Extract the (x, y) coordinate from the center of the cell holding the provided text.  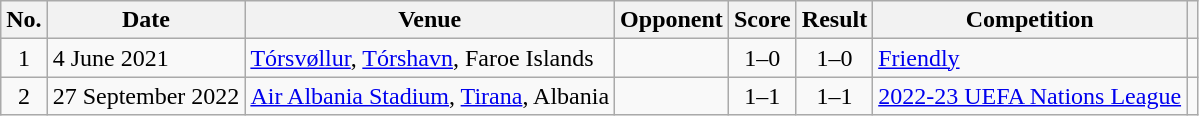
2 (24, 96)
Air Albania Stadium, Tirana, Albania (430, 96)
Venue (430, 20)
27 September 2022 (146, 96)
Tórsvøllur, Tórshavn, Faroe Islands (430, 58)
Date (146, 20)
Result (834, 20)
2022-23 UEFA Nations League (1030, 96)
Score (762, 20)
Friendly (1030, 58)
Opponent (672, 20)
Competition (1030, 20)
1 (24, 58)
No. (24, 20)
4 June 2021 (146, 58)
